Capture the cell that displays the provided text and extract its [x, y] central coordinate. 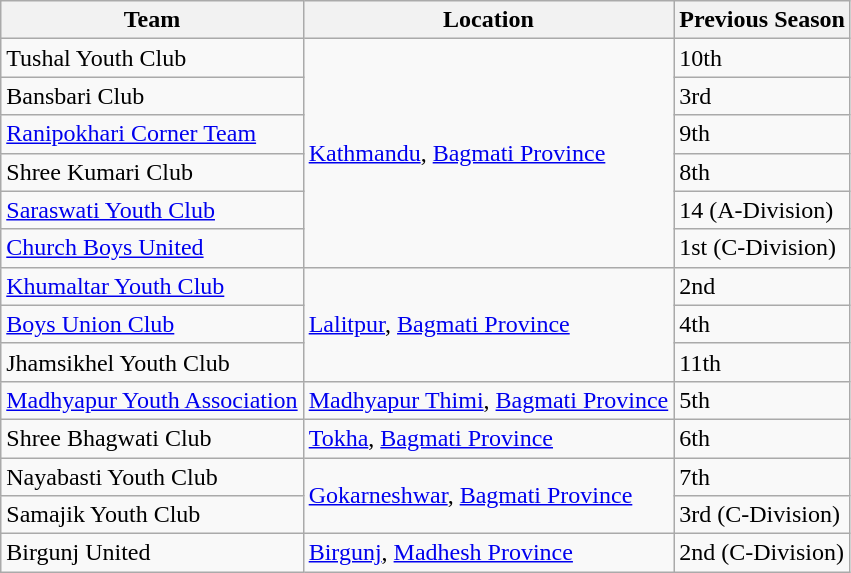
Birgunj United [152, 553]
Tushal Youth Club [152, 58]
Shree Bhagwati Club [152, 438]
Church Boys United [152, 248]
Madhyapur Youth Association [152, 400]
7th [762, 477]
11th [762, 362]
4th [762, 324]
8th [762, 172]
Tokha, Bagmati Province [488, 438]
Nayabasti Youth Club [152, 477]
Previous Season [762, 20]
Team [152, 20]
Bansbari Club [152, 96]
Kathmandu, Bagmati Province [488, 153]
Saraswati Youth Club [152, 210]
3rd [762, 96]
1st (C-Division) [762, 248]
10th [762, 58]
Khumaltar Youth Club [152, 286]
Boys Union Club [152, 324]
Gokarneshwar, Bagmati Province [488, 496]
9th [762, 134]
Madhyapur Thimi, Bagmati Province [488, 400]
5th [762, 400]
Ranipokhari Corner Team [152, 134]
Location [488, 20]
2nd (C-Division) [762, 553]
Birgunj, Madhesh Province [488, 553]
2nd [762, 286]
6th [762, 438]
Jhamsikhel Youth Club [152, 362]
Shree Kumari Club [152, 172]
Lalitpur, Bagmati Province [488, 324]
Samajik Youth Club [152, 515]
14 (A-Division) [762, 210]
3rd (C-Division) [762, 515]
